Determine the [x, y] coordinate at the center of the cell enclosing the given text.  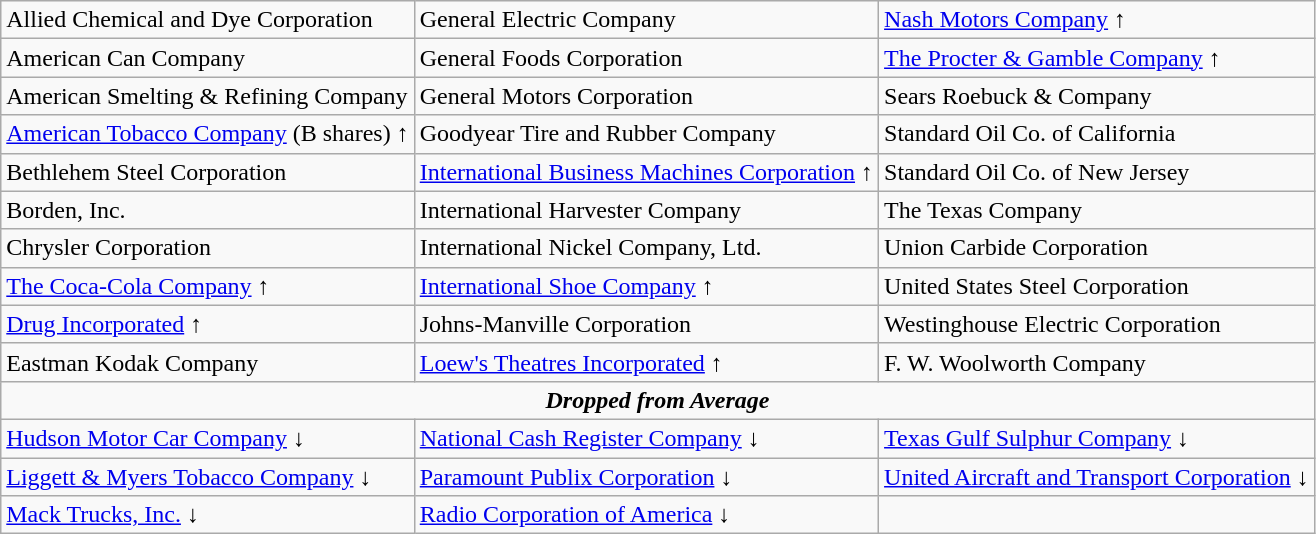
Eastman Kodak Company [208, 362]
International Business Machines Corporation ↑ [646, 172]
Allied Chemical and Dye Corporation [208, 20]
The Texas Company [1097, 210]
Texas Gulf Sulphur Company ↓ [1097, 438]
Drug Incorporated ↑ [208, 324]
United States Steel Corporation [1097, 286]
Johns-Manville Corporation [646, 324]
Hudson Motor Car Company ↓ [208, 438]
Westinghouse Electric Corporation [1097, 324]
General Electric Company [646, 20]
International Harvester Company [646, 210]
Bethlehem Steel Corporation [208, 172]
Standard Oil Co. of New Jersey [1097, 172]
Standard Oil Co. of California [1097, 134]
Liggett & Myers Tobacco Company ↓ [208, 477]
Sears Roebuck & Company [1097, 96]
General Foods Corporation [646, 58]
International Shoe Company ↑ [646, 286]
Union Carbide Corporation [1097, 248]
The Procter & Gamble Company ↑ [1097, 58]
United Aircraft and Transport Corporation ↓ [1097, 477]
Nash Motors Company ↑ [1097, 20]
Dropped from Average [658, 400]
American Tobacco Company (B shares) ↑ [208, 134]
National Cash Register Company ↓ [646, 438]
Radio Corporation of America ↓ [646, 515]
International Nickel Company, Ltd. [646, 248]
Borden, Inc. [208, 210]
American Can Company [208, 58]
Goodyear Tire and Rubber Company [646, 134]
General Motors Corporation [646, 96]
Mack Trucks, Inc. ↓ [208, 515]
American Smelting & Refining Company [208, 96]
Paramount Publix Corporation ↓ [646, 477]
Chrysler Corporation [208, 248]
The Coca-Cola Company ↑ [208, 286]
F. W. Woolworth Company [1097, 362]
Loew's Theatres Incorporated ↑ [646, 362]
